Determine the (x, y) coordinate at the center of the cell enclosing the given text.  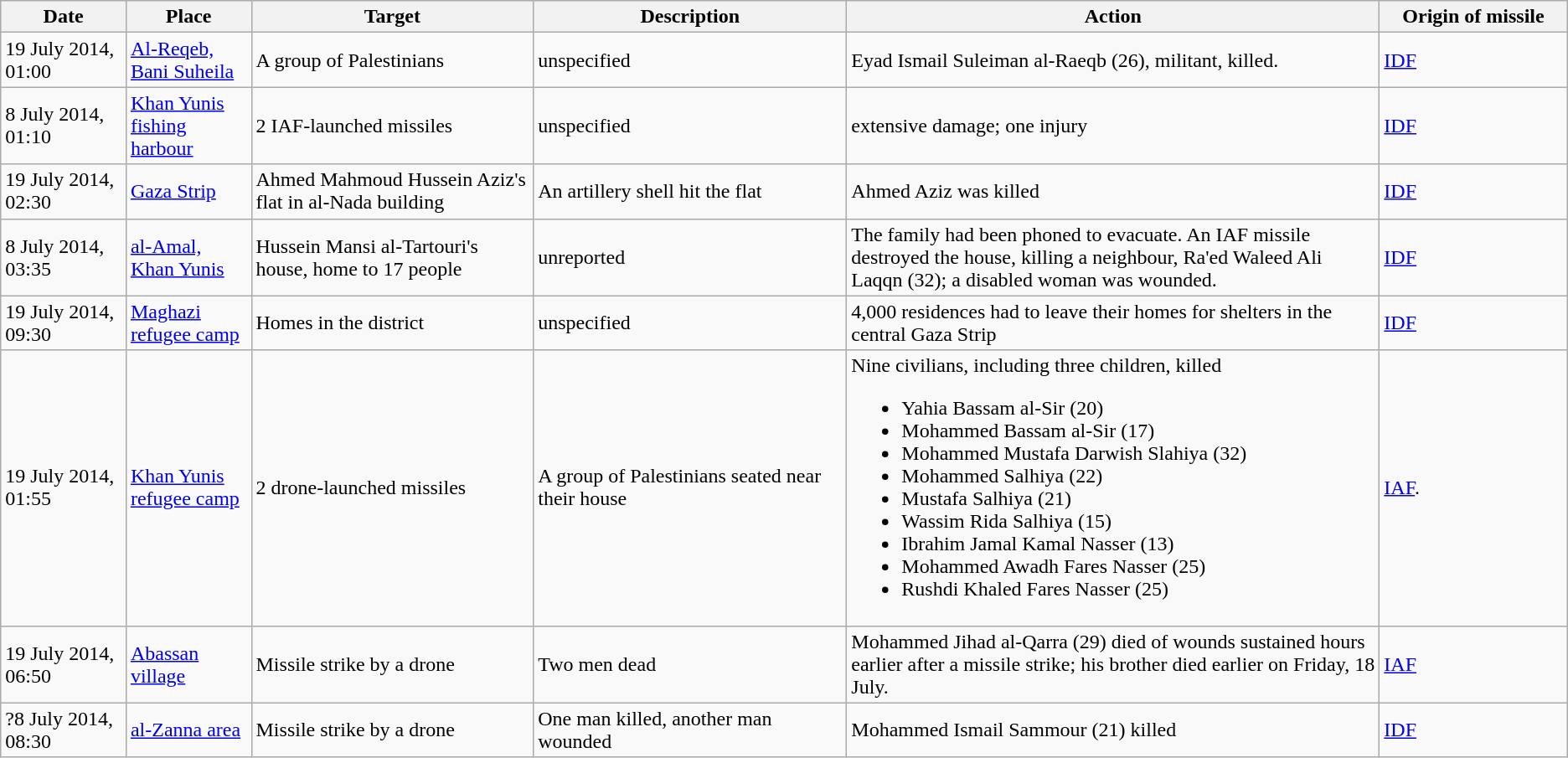
Mohammed Jihad al-Qarra (29) died of wounds sustained hours earlier after a missile strike; his brother died earlier on Friday, 18 July. (1113, 664)
?8 July 2014, 08:30 (64, 730)
Mohammed Ismail Sammour (21) killed (1113, 730)
8 July 2014, 03:35 (64, 257)
Al-Reqeb, Bani Suheila (188, 60)
Eyad Ismail Suleiman al-Raeqb (26), militant, killed. (1113, 60)
19 July 2014, 01:00 (64, 60)
al-Zanna area (188, 730)
Action (1113, 17)
Ahmed Aziz was killed (1113, 191)
unreported (690, 257)
Maghazi refugee camp (188, 323)
Khan Yunis refugee camp (188, 487)
Place (188, 17)
Origin of missile (1473, 17)
Two men dead (690, 664)
An artillery shell hit the flat (690, 191)
Description (690, 17)
Homes in the district (392, 323)
extensive damage; one injury (1113, 126)
Target (392, 17)
Abassan village (188, 664)
A group of Palestinians seated near their house (690, 487)
19 July 2014, 06:50 (64, 664)
4,000 residences had to leave their homes for shelters in the central Gaza Strip (1113, 323)
19 July 2014, 09:30 (64, 323)
2 drone-launched missiles (392, 487)
8 July 2014, 01:10 (64, 126)
IAF (1473, 664)
IAF. (1473, 487)
Ahmed Mahmoud Hussein Aziz's flat in al-Nada building (392, 191)
19 July 2014, 02:30 (64, 191)
One man killed, another man wounded (690, 730)
Hussein Mansi al-Tartouri's house, home to 17 people (392, 257)
Khan Yunis fishing harbour (188, 126)
2 IAF-launched missiles (392, 126)
19 July 2014, 01:55 (64, 487)
Gaza Strip (188, 191)
Date (64, 17)
al-Amal, Khan Yunis (188, 257)
A group of Palestinians (392, 60)
